Pinpoint the cell where the given text exists, returning its [X, Y] midpoint coordinate. 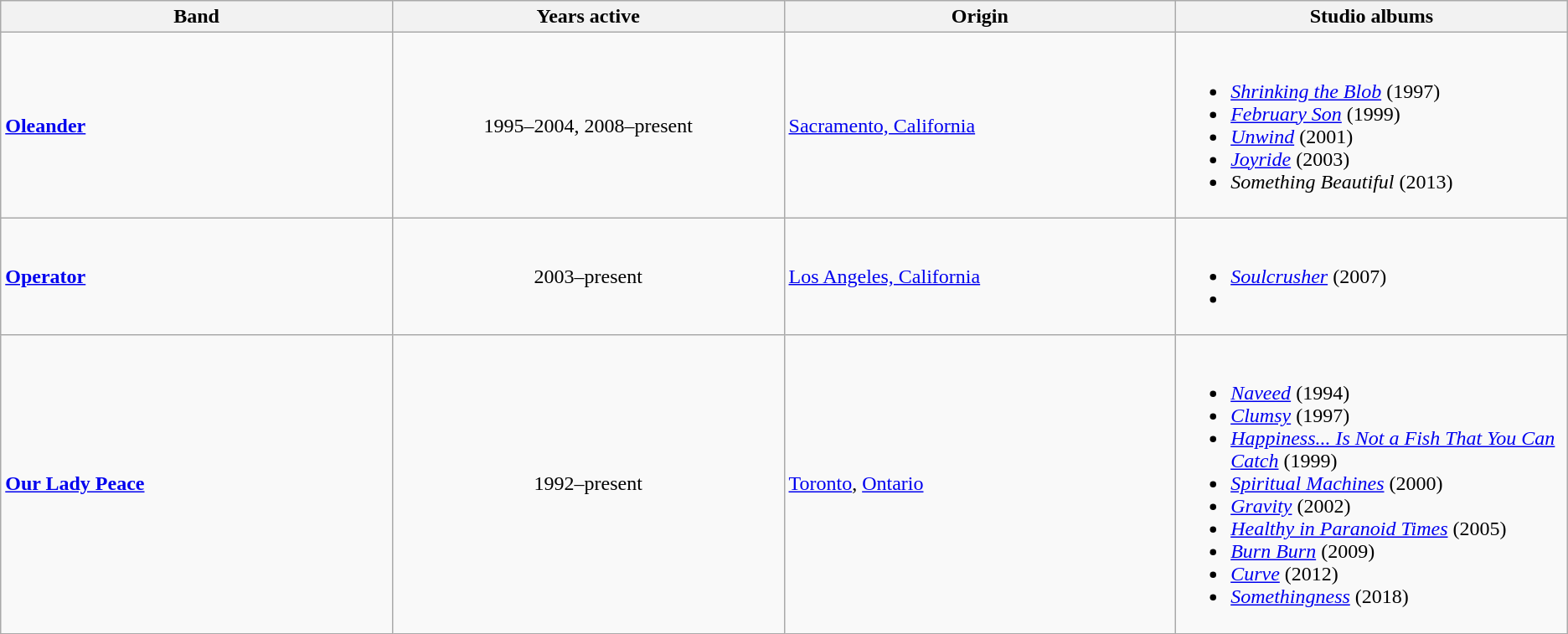
Oleander [197, 126]
1992–present [588, 484]
2003–present [588, 276]
Our Lady Peace [197, 484]
Los Angeles, California [980, 276]
Origin [980, 17]
Operator [197, 276]
Soulcrusher (2007) [1372, 276]
Band [197, 17]
Toronto, Ontario [980, 484]
1995–2004, 2008–present [588, 126]
Studio albums [1372, 17]
Sacramento, California [980, 126]
Shrinking the Blob (1997)February Son (1999)Unwind (2001)Joyride (2003)Something Beautiful (2013) [1372, 126]
Years active [588, 17]
